Locate the cell with the specified text and output its (X, Y) center coordinate. 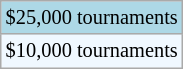
$10,000 tournaments (92, 51)
$25,000 tournaments (92, 17)
